Search for the cell housing the specified text and yield its [X, Y] center coordinate. 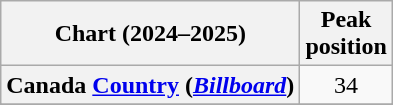
Peakposition [346, 34]
Chart (2024–2025) [150, 34]
34 [346, 85]
Canada Country (Billboard) [150, 85]
